Pinpoint the cell where the given text exists, returning its (x, y) midpoint coordinate. 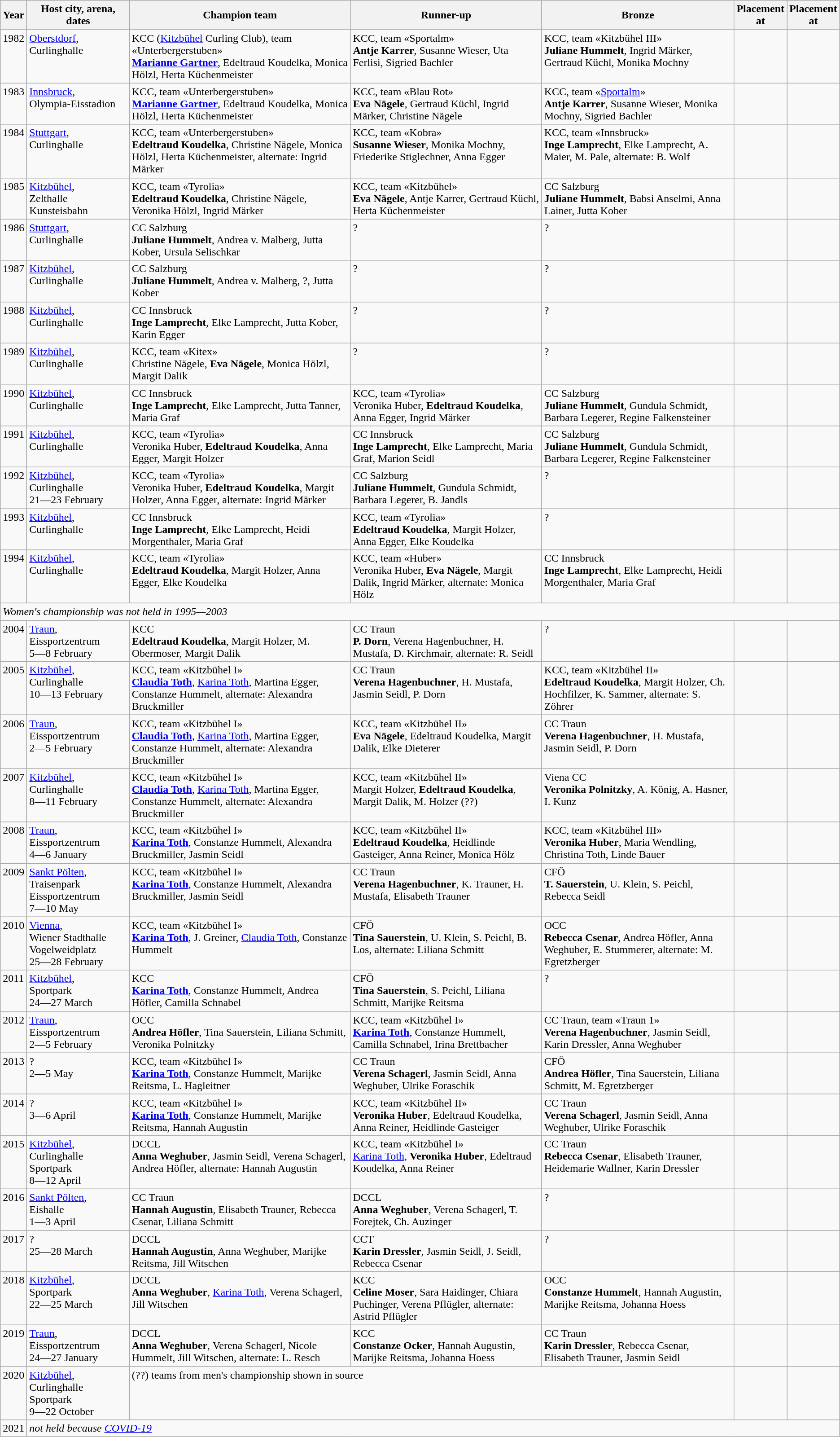
Runner-up (446, 15)
1989 (13, 364)
CC SalzburgJuliane Hummelt, Babsi Anselmi, Anna Lainer, Jutta Kober (638, 198)
2021 (13, 1428)
CC InnsbruckInge Lamprecht, Elke Lamprecht, Maria Graf, Marion Seidl (446, 446)
Innsbruck,Olympia-Eisstadion (78, 104)
CFÖT. Sauerstein, U. Klein, S. Peichl, Rebecca Seidl (638, 890)
2020 (13, 1393)
KCC, team «Kitzbühel I»Karina Toth, Constanze Hummelt, Marijke Reitsma, Hannah Augustin (240, 1115)
DCCLAnna Weghuber, Verena Schagerl, T. Forejtek, Ch. Auzinger (446, 1209)
CC TraunRebecca Csenar, Elisabeth Trauner, Heidemarie Wallner, Karin Dressler (638, 1162)
Oberstdorf,Curlinghalle (78, 57)
OCCRebecca Csenar, Andrea Höfler, Anna Weghuber, E. Stummerer, alternate: M. Egretzberger (638, 944)
2007 (13, 795)
OCCAndrea Höfler, Tina Sauerstein, Liliana Schmitt, Veronika Polnitzky (240, 1032)
KCC, team «Blau Rot»Eva Nägele, Gertraud Küchl, Ingrid Märker, Christine Nägele (446, 104)
KCCEdeltraud Koudelka, Margit Holzer, M. Obermoser, Margit Dalik (240, 641)
KCC, team «Kitzbühel II»Veronika Huber, Edeltraud Koudelka, Anna Reiner, Heidlinde Gasteiger (446, 1115)
CC TraunVerena Hagenbuchner, K. Trauner, H. Mustafa, Elisabeth Trauner (446, 890)
KCC, team «Huber»Veronika Huber, Eva Nägele, Margit Dalik, Ingrid Märker, alternate: Monica Hölz (446, 576)
1983 (13, 104)
1988 (13, 322)
Vienna,Wiener Stadthalle Vogelweidplatz25—28 February (78, 944)
Champion team (240, 15)
2008 (13, 843)
Kitzbühel,Curlinghalle Sportpark8—12 April (78, 1162)
1992 (13, 488)
KCC, team «Kitzbühel II»Margit Holzer, Edeltraud Koudelka, Margit Dalik, M. Holzer (??) (446, 795)
2013 (13, 1073)
DCCLAnna Weghuber, Karina Toth, Verena Schagerl, Jill Witschen (240, 1298)
Host city, arena,dates (78, 15)
KCC, team «Kitzbühel I»Karina Toth, Constanze Hummelt, Marijke Reitsma, L. Hagleitner (240, 1073)
Women's championship was not held in 1995—2003 (420, 612)
2015 (13, 1162)
CFÖTina Sauerstein, U. Klein, S. Peichl, B. Los, alternate: Liliana Schmitt (446, 944)
Traun,Eissportzentrum5—8 February (78, 641)
Kitzbühel,Curlinghalle10—13 February (78, 689)
Sankt Pölten,Eishalle1—3 April (78, 1209)
Sankt Pölten,Traisenpark Eissportzentrum7—10 May (78, 890)
KCC, team «Kitzbühel»Eva Nägele, Antje Karrer, Gertraud Küchl, Herta Küchenmeister (446, 198)
DCCLAnna Weghuber, Verena Schagerl, Nicole Hummelt, Jill Witschen, alternate: L. Resch (240, 1346)
2014 (13, 1115)
2016 (13, 1209)
2011 (13, 991)
KCC, team «Kitzbühel I»Karina Toth, J. Greiner, Claudia Toth, Constanze Hummelt (240, 944)
2004 (13, 641)
1994 (13, 576)
KCC, team «Kobra»Susanne Wieser, Monika Mochny, Friederike Stiglechner, Anna Egger (446, 151)
CCTKarin Dressler, Jasmin Seidl, J. Seidl, Rebecca Csenar (446, 1251)
KCC, team «Tyrolia»Veronika Huber, Edeltraud Koudelka, Anna Egger, Margit Holzer (240, 446)
not held because COVID-19 (433, 1428)
CC InnsbruckInge Lamprecht, Elke Lamprecht, Jutta Tanner, Maria Graf (240, 405)
KCC, team «Kitzbühel III»Juliane Hummelt, Ingrid Märker, Gertraud Küchl, Monika Mochny (638, 57)
KCC, team «Kitzbühel II»Edeltraud Koudelka, Margit Holzer, Ch. Hochfilzer, K. Sammer, alternate: S. Zöhrer (638, 689)
CC TraunP. Dorn, Verena Hagenbuchner, H. Mustafa, D. Kirchmair, alternate: R. Seidl (446, 641)
Kitzbühel,Curlinghalle Sportpark9—22 October (78, 1393)
Year (13, 15)
KCC, team «Tyrolia»Veronika Huber, Edeltraud Koudelka, Anna Egger, Ingrid Märker (446, 405)
KCC (Kitzbühel Curling Club), team «Unterbergerstuben»Marianne Gartner, Edeltraud Koudelka, Monica Hölzl, Herta Küchenmeister (240, 57)
1987 (13, 281)
KCC, team «Kitzbühel I»Karina Toth, Veronika Huber, Edeltraud Koudelka, Anna Reiner (446, 1162)
2006 (13, 742)
1984 (13, 151)
1982 (13, 57)
2018 (13, 1298)
?2—5 May (78, 1073)
Kitzbühel,Curlinghalle8—11 February (78, 795)
KCC, team «Innsbruck»Inge Lamprecht, Elke Lamprecht, A. Maier, M. Pale, alternate: B. Wolf (638, 151)
KCC, team «Kitzbühel II»Edeltraud Koudelka, Heidlinde Gasteiger, Anna Reiner, Monica Hölz (446, 843)
2005 (13, 689)
KCC, team «Unterbergerstuben»Edeltraud Koudelka, Christine Nägele, Monica Hölzl, Herta Küchenmeister, alternate: Ingrid Märker (240, 151)
Bronze (638, 15)
CC SalzburgJuliane Hummelt, Gundula Schmidt, Barbara Legerer, B. Jandls (446, 488)
KCC, team «Kitzbühel II»Eva Nägele, Edeltraud Koudelka, Margit Dalik, Elke Dieterer (446, 742)
1991 (13, 446)
CC Traun, team «Traun 1»Verena Hagenbuchner, Jasmin Seidl, Karin Dressler, Anna Weghuber (638, 1032)
2009 (13, 890)
KCC, team «Tyrolia»Edeltraud Koudelka, Christine Nägele, Veronika Hölzl, Ingrid Märker (240, 198)
Traun,Eissportzentrum24—27 January (78, 1346)
CFÖAndrea Höfler, Tina Sauerstein, Liliana Schmitt, M. Egretzberger (638, 1073)
KCCKarina Toth, Constanze Hummelt, Andrea Höfler, Camilla Schnabel (240, 991)
1985 (13, 198)
KCC, team «Kitzbühel I»Karina Toth, Constanze Hummelt, Camilla Schnabel, Irina Brettbacher (446, 1032)
CC TraunHannah Augustin, Elisabeth Trauner, Rebecca Csenar, Liliana Schmitt (240, 1209)
CC SalzburgJuliane Hummelt, Andrea v. Malberg, Jutta Kober, Ursula Selischkar (240, 240)
KCC, team «Unterbergerstuben»Marianne Gartner, Edeltraud Koudelka, Monica Hölzl, Herta Küchenmeister (240, 104)
CC TraunKarin Dressler, Rebecca Csenar, Elisabeth Trauner, Jasmin Seidl (638, 1346)
?25—28 March (78, 1251)
KCC, team «Sportalm»Antje Karrer, Susanne Wieser, Uta Ferlisi, Sigried Bachler (446, 57)
KCCCeline Moser, Sara Haidinger, Chiara Puchinger, Verena Pflügler, alternate: Astrid Pflügler (446, 1298)
CC SalzburgJuliane Hummelt, Andrea v. Malberg, ?, Jutta Kober (240, 281)
CC InnsbruckInge Lamprecht, Elke Lamprecht, Jutta Kober, Karin Egger (240, 322)
2012 (13, 1032)
Kitzbühel,Sportpark22—25 March (78, 1298)
KCC, team «Kitzbühel III»Veronika Huber, Maria Wendling, Christina Toth, Linde Bauer (638, 843)
Traun,Eissportzentrum4—6 January (78, 843)
1986 (13, 240)
KCC, team «Sportalm»Antje Karrer, Susanne Wieser, Monika Mochny, Sigried Bachler (638, 104)
2017 (13, 1251)
DCCLHannah Augustin, Anna Weghuber, Marijke Reitsma, Jill Witschen (240, 1251)
CFÖTina Sauerstein, S. Peichl, Liliana Schmitt, Marijke Reitsma (446, 991)
1990 (13, 405)
2019 (13, 1346)
Kitzbühel,Zelthalle Kunsteisbahn (78, 198)
Kitzbühel,Sportpark24—27 March (78, 991)
?3—6 April (78, 1115)
2010 (13, 944)
Kitzbühel,Curlinghalle21—23 February (78, 488)
Viena CCVeronika Polnitzky, A. König, A. Hasner, I. Kunz (638, 795)
OCCConstanze Hummelt, Hannah Augustin, Marijke Reitsma, Johanna Hoess (638, 1298)
KCC, team «Kitex»Christine Nägele, Eva Nägele, Monica Hölzl, Margit Dalik (240, 364)
1993 (13, 529)
(??) teams from men's championship shown in source (432, 1393)
DCCLAnna Weghuber, Jasmin Seidl, Verena Schagerl, Andrea Höfler, alternate: Hannah Augustin (240, 1162)
KCCConstanze Ocker, Hannah Augustin, Marijke Reitsma, Johanna Hoess (446, 1346)
KCC, team «Tyrolia»Veronika Huber, Edeltraud Koudelka, Margit Holzer, Anna Egger, alternate: Ingrid Märker (240, 488)
